Search for the cell housing the specified text and yield its [X, Y] center coordinate. 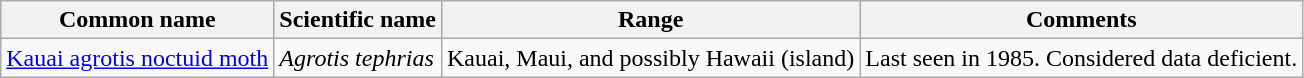
Agrotis tephrias [358, 58]
Comments [1082, 20]
Range [650, 20]
Scientific name [358, 20]
Common name [138, 20]
Last seen in 1985. Considered data deficient. [1082, 58]
Kauai agrotis noctuid moth [138, 58]
Kauai, Maui, and possibly Hawaii (island) [650, 58]
